Scan for the cell matching the given text and deliver its [x, y] coordinate at center. 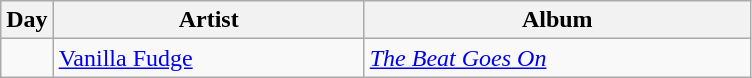
Day [27, 20]
Vanilla Fudge [208, 58]
Album [557, 20]
The Beat Goes On [557, 58]
Artist [208, 20]
